Find where the given text appears and provide that cell's center as (x, y) coordinate. 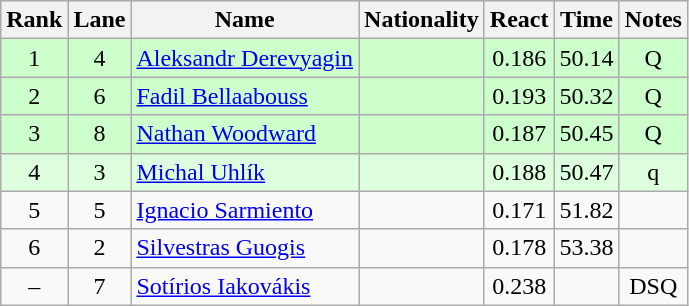
– (34, 286)
Michal Uhlík (245, 172)
50.47 (586, 172)
1 (34, 58)
Silvestras Guogis (245, 248)
50.32 (586, 96)
React (519, 20)
0.186 (519, 58)
Nationality (422, 20)
Ignacio Sarmiento (245, 210)
0.171 (519, 210)
Aleksandr Derevyagin (245, 58)
Notes (653, 20)
51.82 (586, 210)
Nathan Woodward (245, 134)
53.38 (586, 248)
Rank (34, 20)
Fadil Bellaabouss (245, 96)
Time (586, 20)
0.178 (519, 248)
DSQ (653, 286)
50.14 (586, 58)
50.45 (586, 134)
0.193 (519, 96)
0.187 (519, 134)
0.238 (519, 286)
Name (245, 20)
0.188 (519, 172)
q (653, 172)
Sotírios Iakovákis (245, 286)
7 (100, 286)
Lane (100, 20)
8 (100, 134)
